Determine the (x, y) coordinate at the center of the cell enclosing the given text.  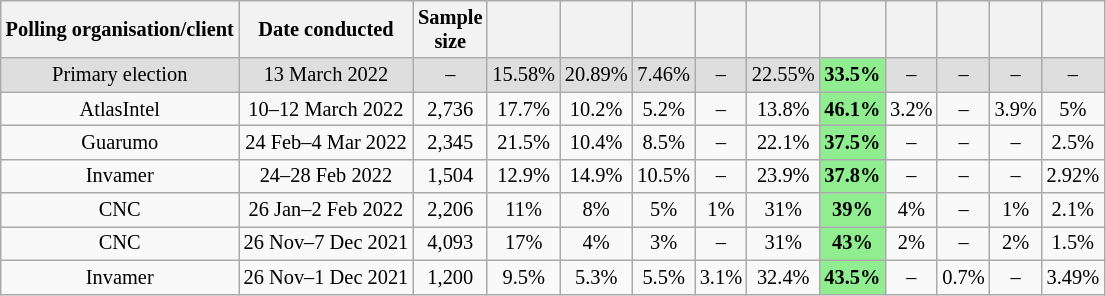
3% (663, 243)
32.4% (784, 277)
5.3% (596, 277)
23.9% (784, 176)
24 Feb–4 Mar 2022 (326, 142)
10.2% (596, 109)
14.9% (596, 176)
Primary election (120, 75)
5.2% (663, 109)
33.5% (853, 75)
37.5% (853, 142)
2,206 (450, 210)
10.5% (663, 176)
1,504 (450, 176)
2.1% (1073, 210)
22.1% (784, 142)
3.49% (1073, 277)
9.5% (524, 277)
20.89% (596, 75)
7.46% (663, 75)
1.5% (1073, 243)
37.8% (853, 176)
Date conducted (326, 29)
17.7% (524, 109)
2,345 (450, 142)
3.2% (911, 109)
5.5% (663, 277)
13.8% (784, 109)
17% (524, 243)
1,200 (450, 277)
2,736 (450, 109)
10.4% (596, 142)
8.5% (663, 142)
39% (853, 210)
2.92% (1073, 176)
12.9% (524, 176)
3.1% (721, 277)
Samplesize (450, 29)
AtlasIntel (120, 109)
22.55% (784, 75)
13 March 2022 (326, 75)
26 Nov–1 Dec 2021 (326, 277)
11% (524, 210)
8% (596, 210)
Guarumo (120, 142)
15.58% (524, 75)
4,093 (450, 243)
10–12 March 2022 (326, 109)
24–28 Feb 2022 (326, 176)
26 Nov–7 Dec 2021 (326, 243)
Polling organisation/client (120, 29)
43% (853, 243)
21.5% (524, 142)
43.5% (853, 277)
3.9% (1016, 109)
26 Jan–2 Feb 2022 (326, 210)
2.5% (1073, 142)
46.1% (853, 109)
0.7% (963, 277)
